Identify which cell holds the provided text, then report its [x, y] central coordinate. 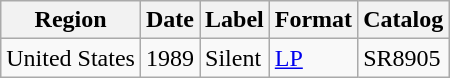
1989 [170, 58]
Label [235, 20]
Catalog [404, 20]
SR8905 [404, 58]
Date [170, 20]
Silent [235, 58]
Format [313, 20]
United States [71, 58]
Region [71, 20]
LP [313, 58]
